For the text-containing cell, return its midpoint in (x, y) coordinate format. 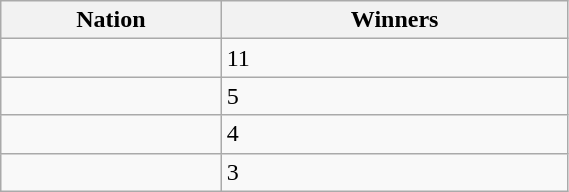
Nation (111, 20)
3 (394, 172)
5 (394, 96)
11 (394, 58)
4 (394, 134)
Winners (394, 20)
